Scan for the cell matching the given text and deliver its (x, y) coordinate at center. 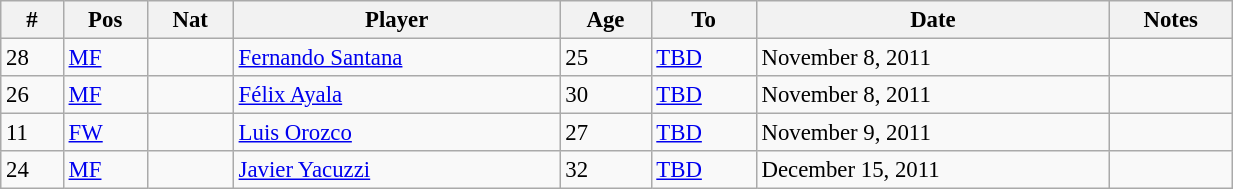
Fernando Santana (396, 58)
Player (396, 20)
November 9, 2011 (933, 133)
30 (606, 95)
11 (32, 133)
25 (606, 58)
# (32, 20)
December 15, 2011 (933, 170)
To (704, 20)
Age (606, 20)
27 (606, 133)
26 (32, 95)
28 (32, 58)
Date (933, 20)
32 (606, 170)
Javier Yacuzzi (396, 170)
Nat (190, 20)
24 (32, 170)
Luis Orozco (396, 133)
FW (105, 133)
Félix Ayala (396, 95)
Pos (105, 20)
Notes (1171, 20)
